Output the [x, y] coordinate of the center of the cell containing the given text.  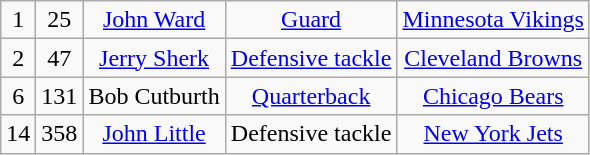
14 [18, 134]
Minnesota Vikings [494, 20]
25 [60, 20]
Quarterback [311, 96]
47 [60, 58]
358 [60, 134]
6 [18, 96]
Bob Cutburth [154, 96]
John Ward [154, 20]
Guard [311, 20]
Chicago Bears [494, 96]
Jerry Sherk [154, 58]
1 [18, 20]
2 [18, 58]
John Little [154, 134]
131 [60, 96]
New York Jets [494, 134]
Cleveland Browns [494, 58]
